For the text-containing cell, return its midpoint in (x, y) coordinate format. 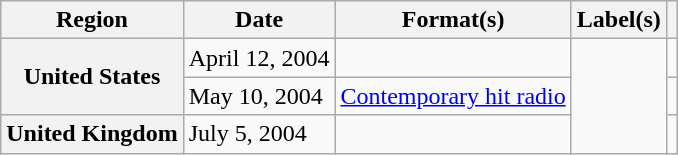
Region (92, 20)
July 5, 2004 (259, 134)
Label(s) (618, 20)
April 12, 2004 (259, 58)
Contemporary hit radio (453, 96)
Date (259, 20)
May 10, 2004 (259, 96)
Format(s) (453, 20)
United Kingdom (92, 134)
United States (92, 77)
